Return the (X, Y) coordinate for the center point of the cell that contains the specified text.  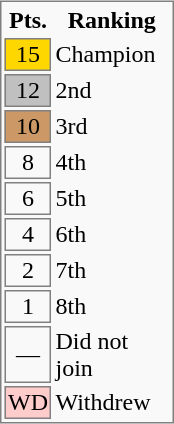
15 (28, 56)
Ranking (112, 21)
8th (112, 308)
7th (112, 272)
2 (28, 272)
12 (28, 92)
Pts. (28, 21)
Champion (112, 56)
4th (112, 164)
— (28, 356)
1 (28, 308)
3rd (112, 128)
10 (28, 128)
Did not join (112, 356)
2nd (112, 92)
WD (28, 404)
6 (28, 200)
8 (28, 164)
4 (28, 236)
5th (112, 200)
Withdrew (112, 404)
6th (112, 236)
